Detect which cell encompasses the target text, then output its [x, y] center coordinate. 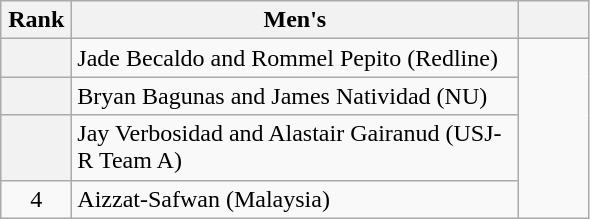
4 [36, 199]
Bryan Bagunas and James Natividad (NU) [295, 96]
Aizzat-Safwan (Malaysia) [295, 199]
Jay Verbosidad and Alastair Gairanud (USJ-R Team A) [295, 148]
Rank [36, 20]
Jade Becaldo and Rommel Pepito (Redline) [295, 58]
Men's [295, 20]
